Find where the given text appears and provide that cell's center as (x, y) coordinate. 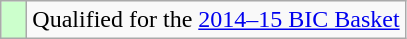
Qualified for the 2014–15 BIC Basket (216, 20)
